Capture the cell that displays the provided text and extract its [x, y] central coordinate. 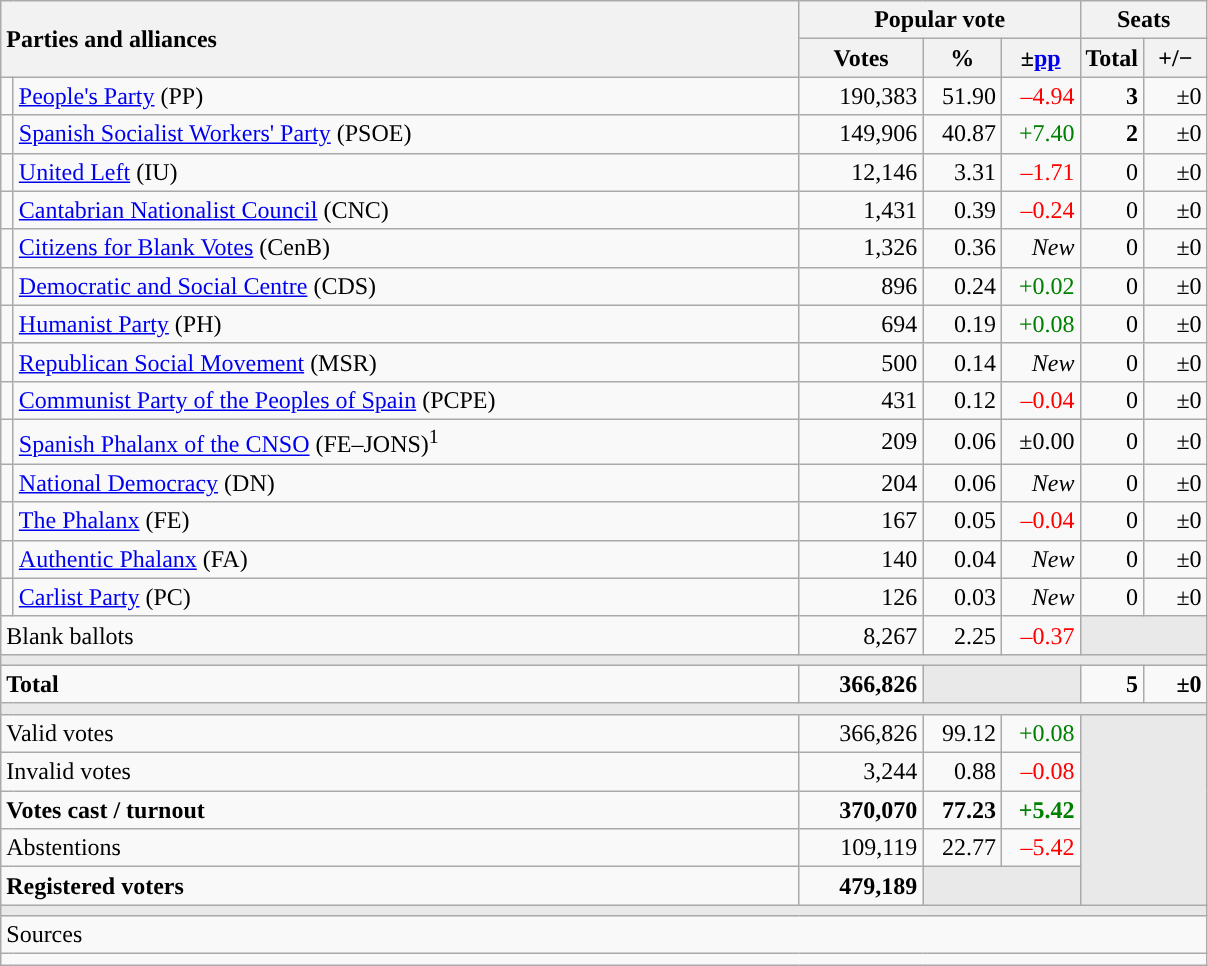
Citizens for Blank Votes (CenB) [406, 248]
Democratic and Social Centre (CDS) [406, 286]
Republican Social Movement (MSR) [406, 362]
0.39 [962, 210]
209 [861, 442]
±0.00 [1040, 442]
The Phalanx (FE) [406, 521]
40.87 [962, 134]
National Democracy (DN) [406, 483]
–4.94 [1040, 96]
Parties and alliances [400, 39]
479,189 [861, 886]
Humanist Party (PH) [406, 324]
51.90 [962, 96]
126 [861, 597]
8,267 [861, 635]
3 [1112, 96]
Popular vote [940, 20]
–0.37 [1040, 635]
0.36 [962, 248]
694 [861, 324]
1,326 [861, 248]
99.12 [962, 733]
+7.40 [1040, 134]
0.03 [962, 597]
2.25 [962, 635]
1,431 [861, 210]
+0.02 [1040, 286]
Carlist Party (PC) [406, 597]
140 [861, 559]
0.14 [962, 362]
Blank ballots [400, 635]
5 [1112, 684]
0.12 [962, 400]
Invalid votes [400, 772]
Cantabrian Nationalist Council (CNC) [406, 210]
–0.24 [1040, 210]
149,906 [861, 134]
167 [861, 521]
Spanish Socialist Workers' Party (PSOE) [406, 134]
Sources [604, 935]
–0.08 [1040, 772]
–1.71 [1040, 172]
77.23 [962, 810]
+/− [1176, 58]
370,070 [861, 810]
3,244 [861, 772]
Communist Party of the Peoples of Spain (PCPE) [406, 400]
0.19 [962, 324]
500 [861, 362]
–5.42 [1040, 848]
896 [861, 286]
2 [1112, 134]
109,119 [861, 848]
431 [861, 400]
United Left (IU) [406, 172]
0.88 [962, 772]
Registered voters [400, 886]
Votes [861, 58]
190,383 [861, 96]
0.05 [962, 521]
+5.42 [1040, 810]
0.24 [962, 286]
±pp [1040, 58]
Authentic Phalanx (FA) [406, 559]
0.04 [962, 559]
Abstentions [400, 848]
Seats [1144, 20]
3.31 [962, 172]
204 [861, 483]
% [962, 58]
People's Party (PP) [406, 96]
22.77 [962, 848]
Votes cast / turnout [400, 810]
Spanish Phalanx of the CNSO (FE–JONS)1 [406, 442]
Valid votes [400, 733]
12,146 [861, 172]
